Extract the (x, y) coordinate from the center of the cell holding the provided text.  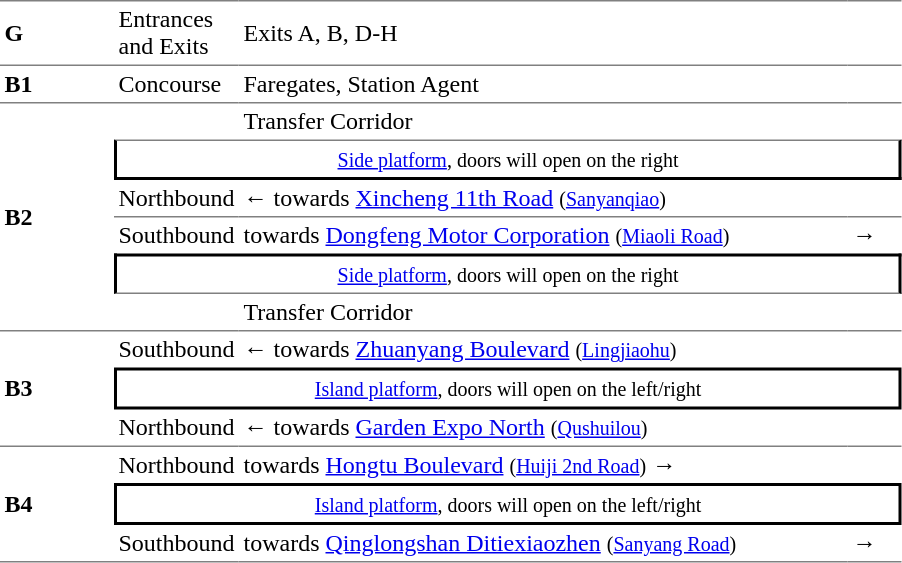
← towards Xincheng 11th Road (Sanyanqiao) (544, 198)
← towards Garden Expo North (Qushuilou) (544, 428)
B2 (57, 217)
← towards Zhuanyang Boulevard (Lingjiaohu) (544, 350)
Entrances and Exits (176, 33)
Faregates, Station Agent (544, 84)
G (57, 33)
B3 (57, 389)
towards Hongtu Boulevard (Huiji 2nd Road) → (544, 465)
Exits A, B, D-H (544, 33)
towards Dongfeng Motor Corporation (Miaoli Road) (544, 235)
Concourse (176, 84)
B4 (57, 504)
B1 (57, 84)
towards Qinglongshan Ditiexiaozhen (Sanyang Road) (544, 544)
